Scan for the cell matching the given text and deliver its [X, Y] coordinate at center. 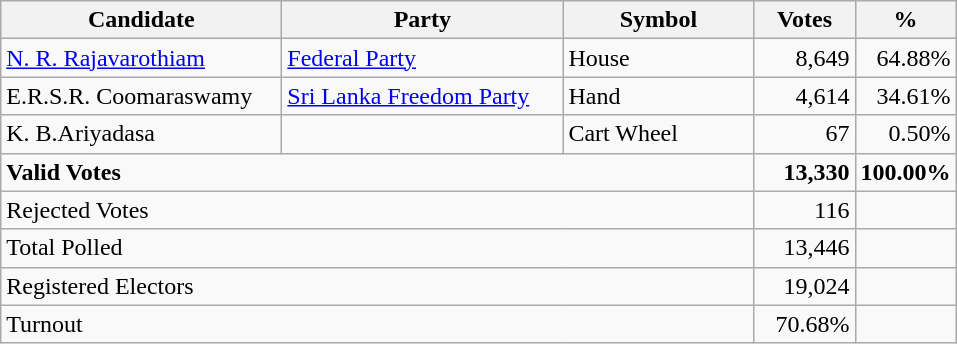
70.68% [804, 324]
8,649 [804, 58]
Total Polled [378, 248]
Valid Votes [378, 172]
0.50% [906, 134]
13,330 [804, 172]
116 [804, 210]
19,024 [804, 286]
4,614 [804, 96]
100.00% [906, 172]
House [658, 58]
Hand [658, 96]
64.88% [906, 58]
Candidate [142, 20]
Sri Lanka Freedom Party [422, 96]
Turnout [378, 324]
Symbol [658, 20]
K. B.Ariyadasa [142, 134]
% [906, 20]
Rejected Votes [378, 210]
E.R.S.R. Coomaraswamy [142, 96]
13,446 [804, 248]
Party [422, 20]
Registered Electors [378, 286]
Votes [804, 20]
67 [804, 134]
N. R. Rajavarothiam [142, 58]
34.61% [906, 96]
Federal Party [422, 58]
Cart Wheel [658, 134]
